Pinpoint the cell where the given text exists, returning its [x, y] midpoint coordinate. 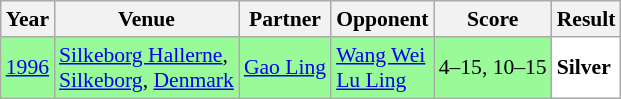
Gao Ling [285, 68]
Opponent [382, 19]
4–15, 10–15 [493, 68]
Result [586, 19]
1996 [28, 68]
Silver [586, 68]
Wang Wei Lu Ling [382, 68]
Venue [146, 19]
Year [28, 19]
Score [493, 19]
Partner [285, 19]
Silkeborg Hallerne,Silkeborg, Denmark [146, 68]
